Identify which cell holds the provided text, then report its (X, Y) central coordinate. 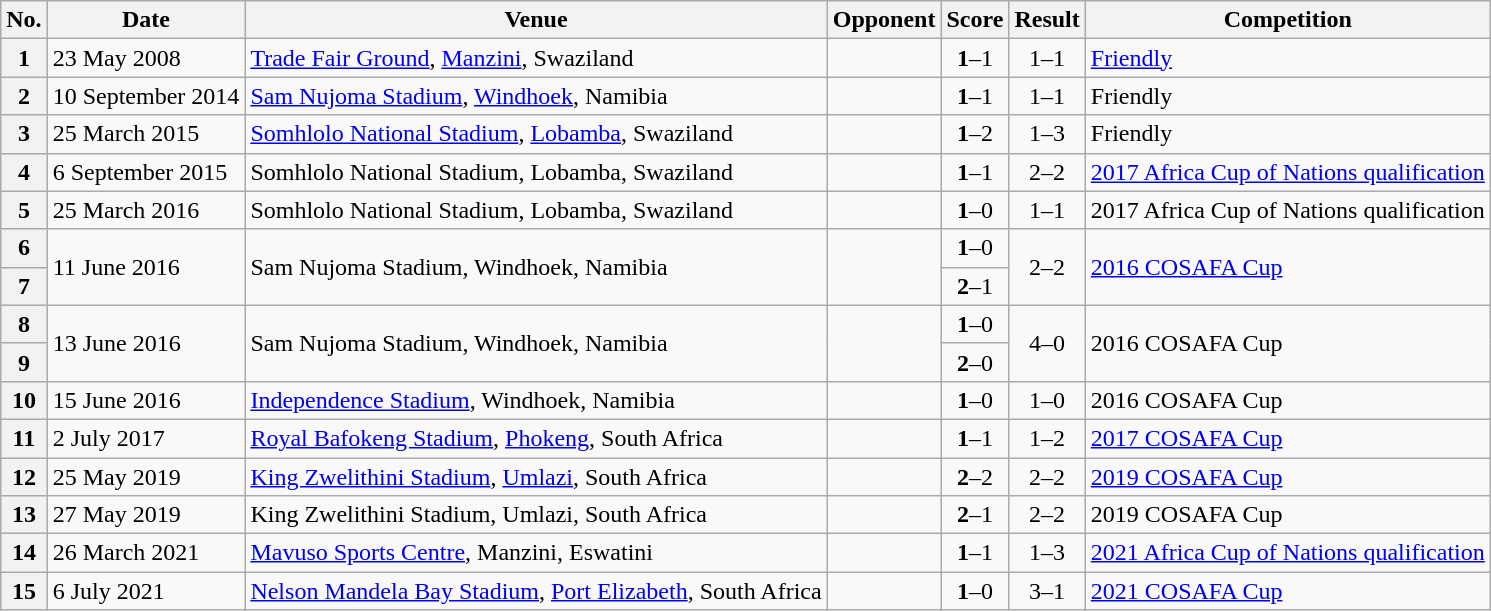
10 September 2014 (146, 96)
7 (24, 286)
4 (24, 172)
Mavuso Sports Centre, Manzini, Eswatini (536, 553)
Score (975, 20)
No. (24, 20)
11 June 2016 (146, 267)
Competition (1288, 20)
Date (146, 20)
6 July 2021 (146, 591)
26 March 2021 (146, 553)
15 (24, 591)
Independence Stadium, Windhoek, Namibia (536, 400)
2 (24, 96)
15 June 2016 (146, 400)
Venue (536, 20)
9 (24, 362)
Royal Bafokeng Stadium, Phokeng, South Africa (536, 438)
6 (24, 248)
2021 Africa Cup of Nations qualification (1288, 553)
Opponent (884, 20)
2 July 2017 (146, 438)
Trade Fair Ground, Manzini, Swaziland (536, 58)
5 (24, 210)
23 May 2008 (146, 58)
12 (24, 477)
6 September 2015 (146, 172)
25 May 2019 (146, 477)
2017 COSAFA Cup (1288, 438)
1 (24, 58)
11 (24, 438)
13 (24, 515)
3 (24, 134)
25 March 2015 (146, 134)
27 May 2019 (146, 515)
Nelson Mandela Bay Stadium, Port Elizabeth, South Africa (536, 591)
10 (24, 400)
2021 COSAFA Cup (1288, 591)
4–0 (1047, 343)
14 (24, 553)
Result (1047, 20)
3–1 (1047, 591)
8 (24, 324)
13 June 2016 (146, 343)
2–0 (975, 362)
25 March 2016 (146, 210)
